Detect which cell encompasses the target text, then output its (X, Y) center coordinate. 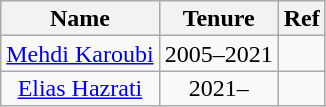
2021– (218, 88)
Name (80, 18)
Tenure (218, 18)
Elias Hazrati (80, 88)
Ref (302, 18)
2005–2021 (218, 54)
Mehdi Karoubi (80, 54)
